Search for the cell housing the specified text and yield its (X, Y) center coordinate. 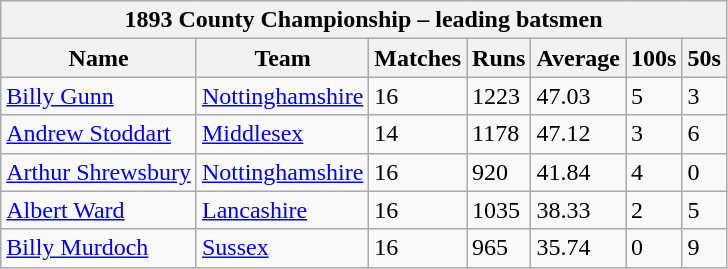
Team (282, 58)
100s (654, 58)
Albert Ward (99, 210)
Matches (418, 58)
50s (704, 58)
35.74 (578, 248)
Lancashire (282, 210)
38.33 (578, 210)
1893 County Championship – leading batsmen (364, 20)
1223 (499, 96)
Billy Murdoch (99, 248)
Sussex (282, 248)
Middlesex (282, 134)
4 (654, 172)
41.84 (578, 172)
Billy Gunn (99, 96)
Runs (499, 58)
6 (704, 134)
47.12 (578, 134)
2 (654, 210)
9 (704, 248)
Name (99, 58)
Average (578, 58)
965 (499, 248)
1035 (499, 210)
Andrew Stoddart (99, 134)
Arthur Shrewsbury (99, 172)
1178 (499, 134)
47.03 (578, 96)
14 (418, 134)
920 (499, 172)
